Search for the cell housing the specified text and yield its [X, Y] center coordinate. 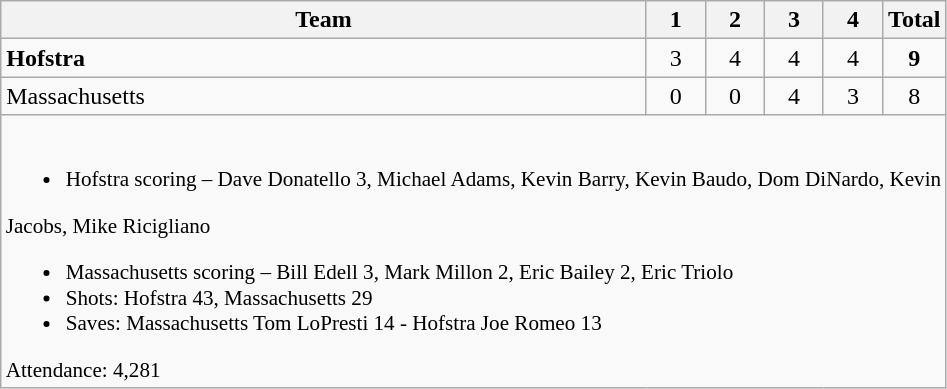
Hofstra [324, 58]
1 [676, 20]
Team [324, 20]
2 [734, 20]
Total [915, 20]
9 [915, 58]
Massachusetts [324, 96]
8 [915, 96]
